Provide the (x, y) coordinate of the cell's center where the given text is located.  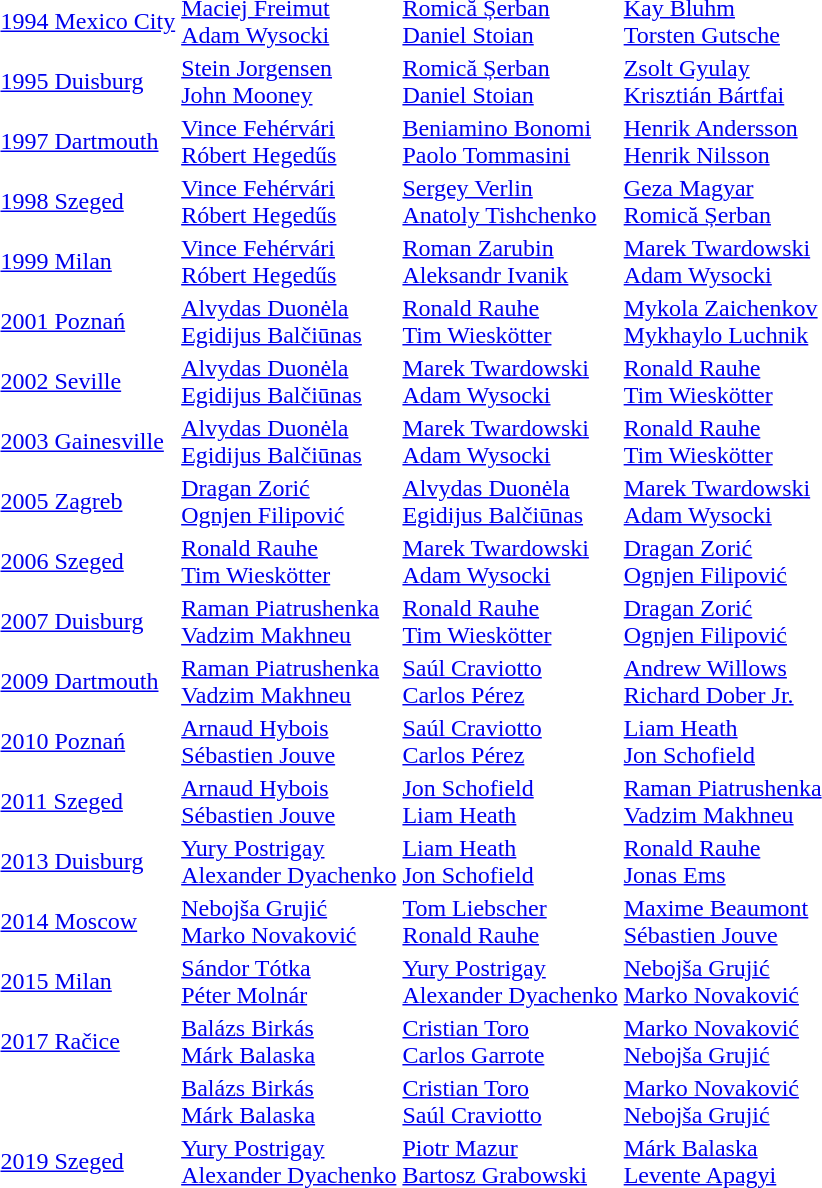
Beniamino BonomiPaolo Tommasini (510, 142)
Sándor TótkaPéter Molnár (289, 982)
Sergey VerlinAnatoly Tishchenko (510, 202)
Nebojša GrujićMarko Novaković (289, 922)
Tom LiebscherRonald Rauhe (510, 922)
Roman ZarubinAleksandr Ivanik (510, 262)
Cristian ToroSaúl Craviotto (510, 1102)
Dragan ZorićOgnjen Filipović (289, 502)
Jon SchofieldLiam Heath (510, 802)
Stein JorgensenJohn Mooney (289, 82)
Cristian ToroCarlos Garrote (510, 1042)
Romică ȘerbanDaniel Stoian (510, 82)
Liam HeathJon Schofield (510, 862)
